Provide the [X, Y] coordinate of the cell's center where the given text is located.  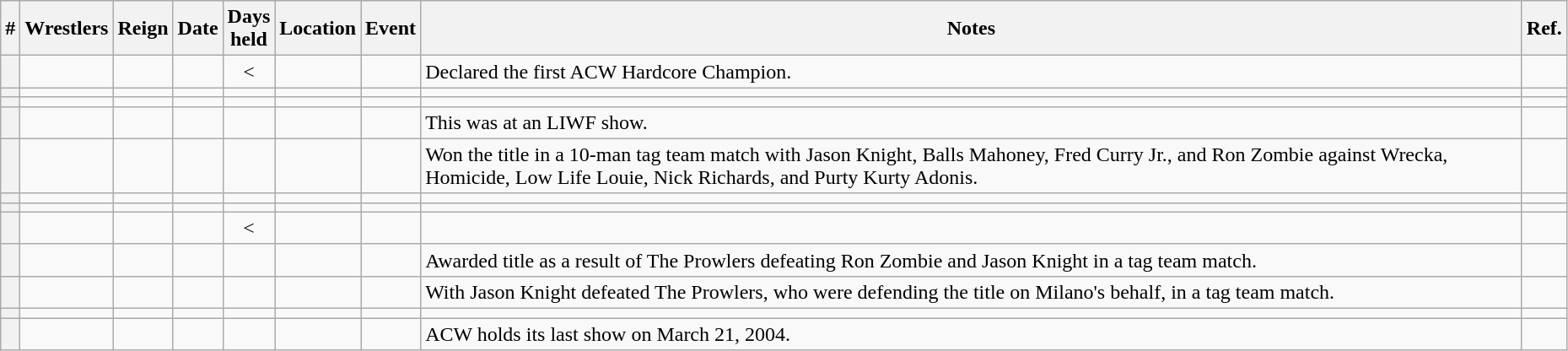
Awarded title as a result of The Prowlers defeating Ron Zombie and Jason Knight in a tag team match. [972, 260]
Wrestlers [67, 29]
# [10, 29]
Ref. [1544, 29]
With Jason Knight defeated The Prowlers, who were defending the title on Milano's behalf, in a tag team match. [972, 292]
Daysheld [249, 29]
ACW holds its last show on March 21, 2004. [972, 333]
Notes [972, 29]
Location [318, 29]
Reign [143, 29]
Declared the first ACW Hardcore Champion. [972, 72]
This was at an LIWF show. [972, 122]
Date [197, 29]
Event [391, 29]
